Detect which cell encompasses the target text, then output its [x, y] center coordinate. 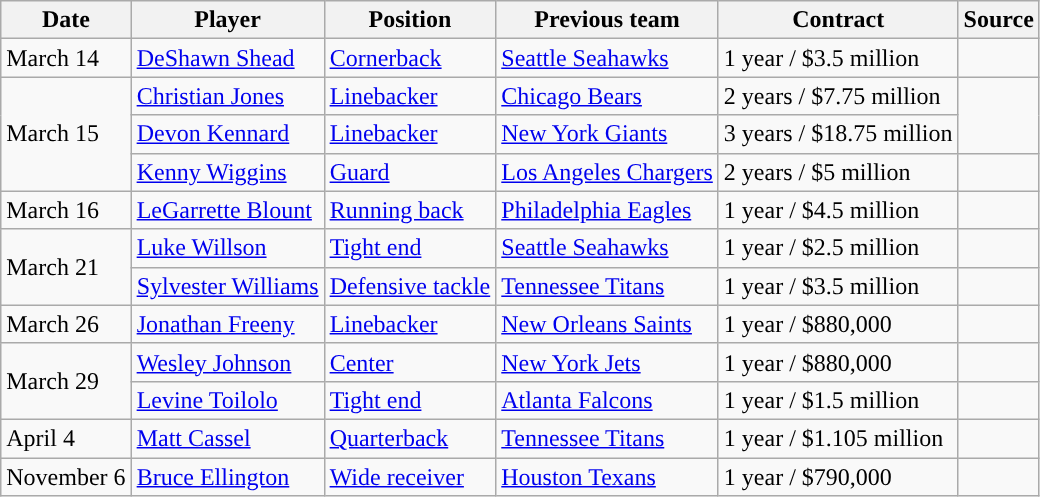
March 29 [66, 381]
March 15 [66, 134]
Date [66, 20]
New York Jets [608, 362]
Chicago Bears [608, 96]
Cornerback [410, 58]
LeGarrette Blount [228, 210]
Defensive tackle [410, 286]
Devon Kennard [228, 134]
Sylvester Williams [228, 286]
March 14 [66, 58]
Contract [838, 20]
Jonathan Freeny [228, 324]
1 year / $1.5 million [838, 400]
2 years / $7.75 million [838, 96]
Bruce Ellington [228, 477]
March 26 [66, 324]
March 16 [66, 210]
1 year / $1.105 million [838, 438]
Running back [410, 210]
DeShawn Shead [228, 58]
Philadelphia Eagles [608, 210]
New Orleans Saints [608, 324]
Kenny Wiggins [228, 172]
April 4 [66, 438]
Christian Jones [228, 96]
1 year / $2.5 million [838, 248]
Guard [410, 172]
2 years / $5 million [838, 172]
Player [228, 20]
Source [998, 20]
Levine Toilolo [228, 400]
Los Angeles Chargers [608, 172]
3 years / $18.75 million [838, 134]
1 year / $790,000 [838, 477]
1 year / $4.5 million [838, 210]
Center [410, 362]
Matt Cassel [228, 438]
Houston Texans [608, 477]
Previous team [608, 20]
Atlanta Falcons [608, 400]
November 6 [66, 477]
Wesley Johnson [228, 362]
Quarterback [410, 438]
Wide receiver [410, 477]
Luke Willson [228, 248]
Position [410, 20]
New York Giants [608, 134]
March 21 [66, 267]
